Search for the cell housing the specified text and yield its [x, y] center coordinate. 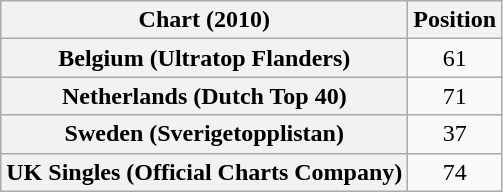
Netherlands (Dutch Top 40) [204, 96]
Chart (2010) [204, 20]
74 [455, 172]
37 [455, 134]
71 [455, 96]
Sweden (Sverigetopplistan) [204, 134]
Belgium (Ultratop Flanders) [204, 58]
61 [455, 58]
UK Singles (Official Charts Company) [204, 172]
Position [455, 20]
